Output the [x, y] coordinate of the center of the cell containing the given text.  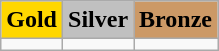
Gold [32, 20]
Silver [98, 20]
Bronze [176, 20]
